Extract the (x, y) coordinate from the center of the cell holding the provided text.  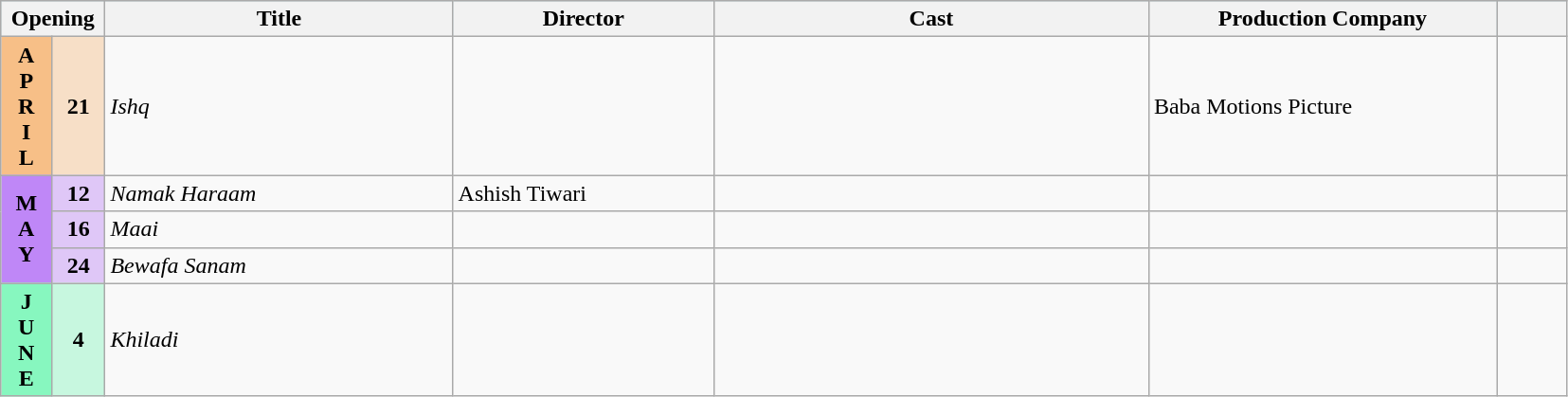
24 (79, 265)
Opening (53, 19)
Cast (930, 19)
APRIL (27, 106)
Namak Haraam (279, 193)
Khiladi (279, 339)
Baba Motions Picture (1323, 106)
JUNE (27, 339)
Ashish Tiwari (584, 193)
Title (279, 19)
MAY (27, 229)
Maai (279, 229)
Bewafa Sanam (279, 265)
21 (79, 106)
16 (79, 229)
Director (584, 19)
4 (79, 339)
12 (79, 193)
Ishq (279, 106)
Production Company (1323, 19)
